Scan for the cell matching the given text and deliver its (X, Y) coordinate at center. 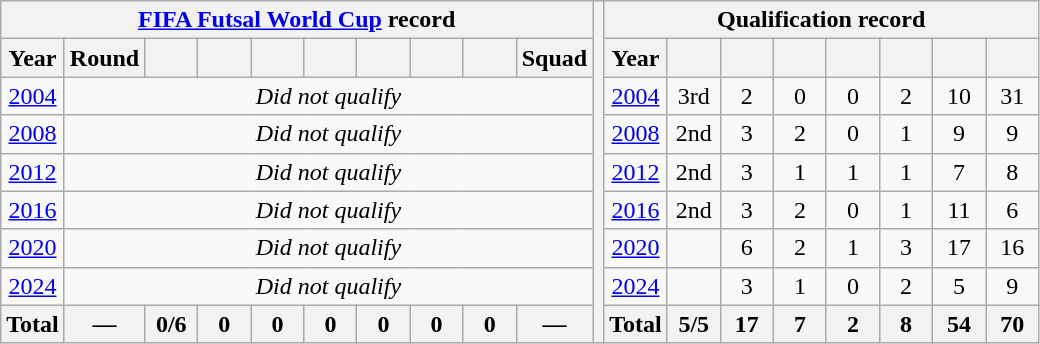
Squad (554, 58)
0/6 (172, 324)
11 (960, 210)
31 (1012, 96)
16 (1012, 248)
54 (960, 324)
10 (960, 96)
70 (1012, 324)
3rd (694, 96)
Qualification record (822, 20)
5/5 (694, 324)
Round (104, 58)
5 (960, 286)
FIFA Futsal World Cup record (297, 20)
